Determine the [x, y] coordinate at the center of the cell enclosing the given text.  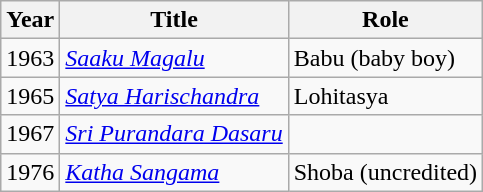
Satya Harischandra [174, 96]
1963 [30, 58]
Saaku Magalu [174, 58]
1965 [30, 96]
Year [30, 20]
Katha Sangama [174, 172]
1976 [30, 172]
Sri Purandara Dasaru [174, 134]
1967 [30, 134]
Title [174, 20]
Lohitasya [385, 96]
Role [385, 20]
Shoba (uncredited) [385, 172]
Babu (baby boy) [385, 58]
